Identify which cell holds the provided text, then report its [X, Y] central coordinate. 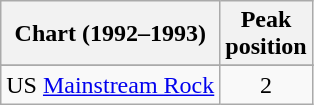
Chart (1992–1993) [110, 34]
2 [266, 85]
Peakposition [266, 34]
US Mainstream Rock [110, 85]
